For the text-containing cell, return its midpoint in (X, Y) coordinate format. 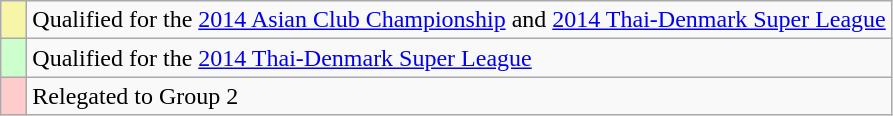
Qualified for the 2014 Thai-Denmark Super League (459, 58)
Relegated to Group 2 (459, 96)
Qualified for the 2014 Asian Club Championship and 2014 Thai-Denmark Super League (459, 20)
